Find where the given text appears and provide that cell's center as (X, Y) coordinate. 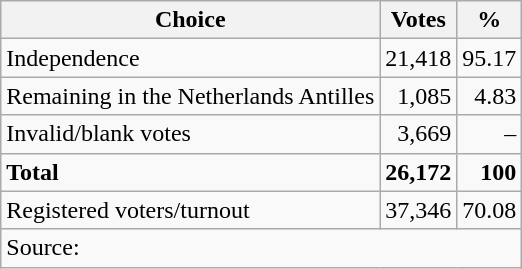
Votes (418, 20)
% (490, 20)
4.83 (490, 96)
Invalid/blank votes (190, 134)
70.08 (490, 210)
1,085 (418, 96)
100 (490, 172)
95.17 (490, 58)
Remaining in the Netherlands Antilles (190, 96)
Total (190, 172)
21,418 (418, 58)
26,172 (418, 172)
– (490, 134)
Choice (190, 20)
Source: (262, 248)
Independence (190, 58)
37,346 (418, 210)
Registered voters/turnout (190, 210)
3,669 (418, 134)
